Locate the cell with the specified text and output its [X, Y] center coordinate. 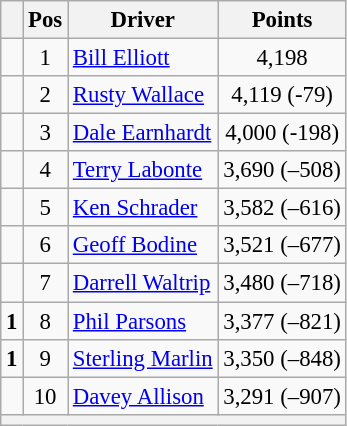
4,000 (-198) [282, 133]
2 [46, 95]
8 [46, 321]
Phil Parsons [143, 321]
Ken Schrader [143, 208]
3,377 (–821) [282, 321]
3,291 (–907) [282, 396]
3,690 (–508) [282, 170]
Geoff Bodine [143, 245]
3,582 (–616) [282, 208]
3 [46, 133]
3,521 (–677) [282, 245]
Davey Allison [143, 396]
4,119 (-79) [282, 95]
Driver [143, 20]
Rusty Wallace [143, 95]
6 [46, 245]
3,480 (–718) [282, 283]
4 [46, 170]
3,350 (–848) [282, 358]
Dale Earnhardt [143, 133]
5 [46, 208]
7 [46, 283]
Bill Elliott [143, 58]
4,198 [282, 58]
Darrell Waltrip [143, 283]
Terry Labonte [143, 170]
Sterling Marlin [143, 358]
Pos [46, 20]
10 [46, 396]
Points [282, 20]
9 [46, 358]
